For the text-containing cell, return its midpoint in (x, y) coordinate format. 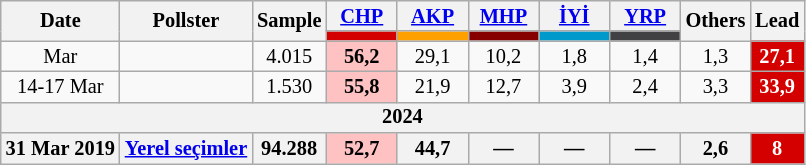
1,4 (646, 56)
Others (716, 20)
8 (777, 148)
MHP (504, 16)
52,7 (362, 148)
56,2 (362, 56)
27,1 (777, 56)
29,1 (432, 56)
Pollster (186, 20)
3,9 (574, 86)
CHP (362, 16)
1.530 (289, 86)
44,7 (432, 148)
1,8 (574, 56)
2024 (402, 118)
İYİ (574, 16)
33,9 (777, 86)
31 Mar 2019 (60, 148)
4.015 (289, 56)
2,6 (716, 148)
YRP (646, 16)
Date (60, 20)
AKP (432, 16)
21,9 (432, 86)
Mar (60, 56)
55,8 (362, 86)
1,3 (716, 56)
12,7 (504, 86)
Lead (777, 20)
94.288 (289, 148)
Sample (289, 20)
10,2 (504, 56)
Yerel seçimler (186, 148)
14-17 Mar (60, 86)
2,4 (646, 86)
3,3 (716, 86)
